Detect which cell encompasses the target text, then output its [X, Y] center coordinate. 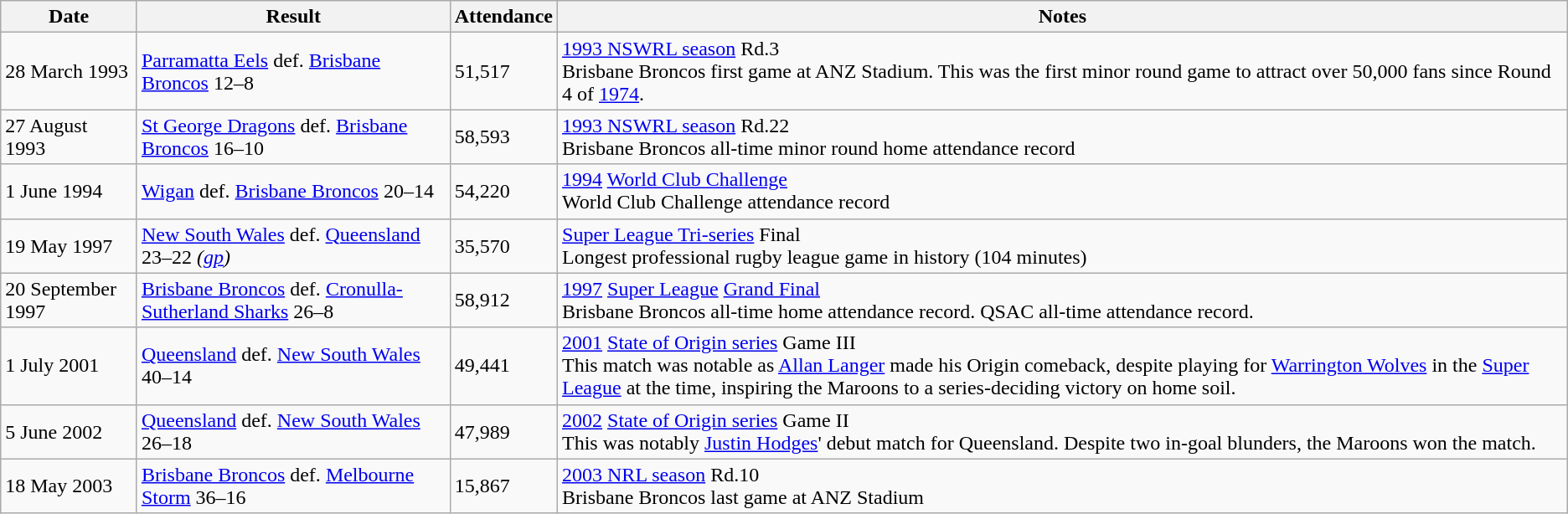
1997 Super League Grand Final Brisbane Broncos all-time home attendance record. QSAC all-time attendance record. [1063, 300]
Queensland def. New South Wales 40–14 [293, 366]
New South Wales def. Queensland 23–22 (gp) [293, 246]
58,593 [503, 137]
Wigan def. Brisbane Broncos 20–14 [293, 191]
1994 World Club Challenge World Club Challenge attendance record [1063, 191]
Brisbane Broncos def. Cronulla-Sutherland Sharks 26–8 [293, 300]
20 September 1997 [69, 300]
2003 NRL season Rd.10 Brisbane Broncos last game at ANZ Stadium [1063, 486]
St George Dragons def. Brisbane Broncos 16–10 [293, 137]
58,912 [503, 300]
Notes [1063, 17]
Super League Tri-series Final Longest professional rugby league game in history (104 minutes) [1063, 246]
1 June 1994 [69, 191]
1 July 2001 [69, 366]
Date [69, 17]
Attendance [503, 17]
Parramatta Eels def. Brisbane Broncos 12–8 [293, 71]
28 March 1993 [69, 71]
Queensland def. New South Wales 26–18 [293, 432]
49,441 [503, 366]
Result [293, 17]
5 June 2002 [69, 432]
15,867 [503, 486]
47,989 [503, 432]
18 May 2003 [69, 486]
54,220 [503, 191]
19 May 1997 [69, 246]
27 August 1993 [69, 137]
1993 NSWRL season Rd.22 Brisbane Broncos all-time minor round home attendance record [1063, 137]
51,517 [503, 71]
35,570 [503, 246]
Brisbane Broncos def. Melbourne Storm 36–16 [293, 486]
